Provide the (X, Y) coordinate of the cell's center where the given text is located.  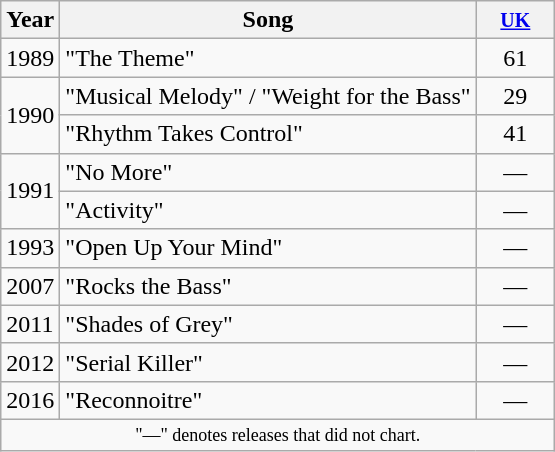
UK (516, 20)
2016 (30, 400)
2011 (30, 324)
2012 (30, 362)
1991 (30, 191)
41 (516, 134)
Song (268, 20)
Year (30, 20)
"Rocks the Bass" (268, 286)
"Activity" (268, 210)
61 (516, 58)
"Open Up Your Mind" (268, 248)
"No More" (268, 172)
29 (516, 96)
"Serial Killer" (268, 362)
2007 (30, 286)
"Rhythm Takes Control" (268, 134)
"—" denotes releases that did not chart. (278, 434)
1989 (30, 58)
"The Theme" (268, 58)
"Shades of Grey" (268, 324)
1990 (30, 115)
1993 (30, 248)
"Reconnoitre" (268, 400)
"Musical Melody" / "Weight for the Bass" (268, 96)
